Detect which cell encompasses the target text, then output its (x, y) center coordinate. 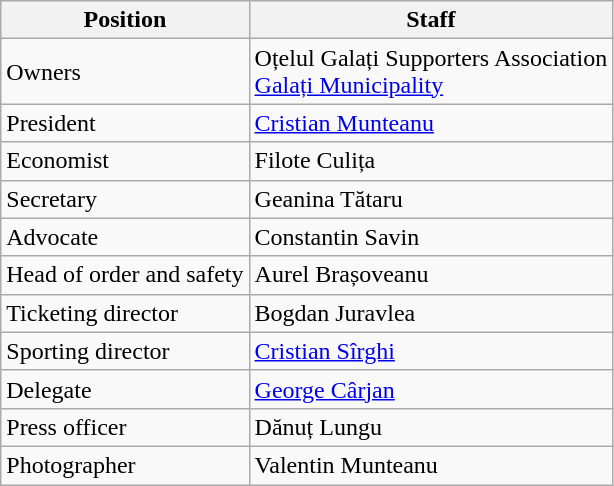
Bogdan Juravlea (431, 313)
Position (125, 20)
Cristian Sîrghi (431, 351)
Head of order and safety (125, 275)
Staff (431, 20)
Owners (125, 72)
George Cârjan (431, 389)
Ticketing director (125, 313)
Photographer (125, 465)
Geanina Tătaru (431, 199)
Secretary (125, 199)
Delegate (125, 389)
Press officer (125, 427)
Filote Culița (431, 161)
Oțelul Galați Supporters Association Galați Municipality (431, 72)
President (125, 123)
Advocate (125, 237)
Aurel Brașoveanu (431, 275)
Valentin Munteanu (431, 465)
Dănuț Lungu (431, 427)
Economist (125, 161)
Constantin Savin (431, 237)
Cristian Munteanu (431, 123)
Sporting director (125, 351)
